Output the (x, y) coordinate of the center of the cell containing the given text.  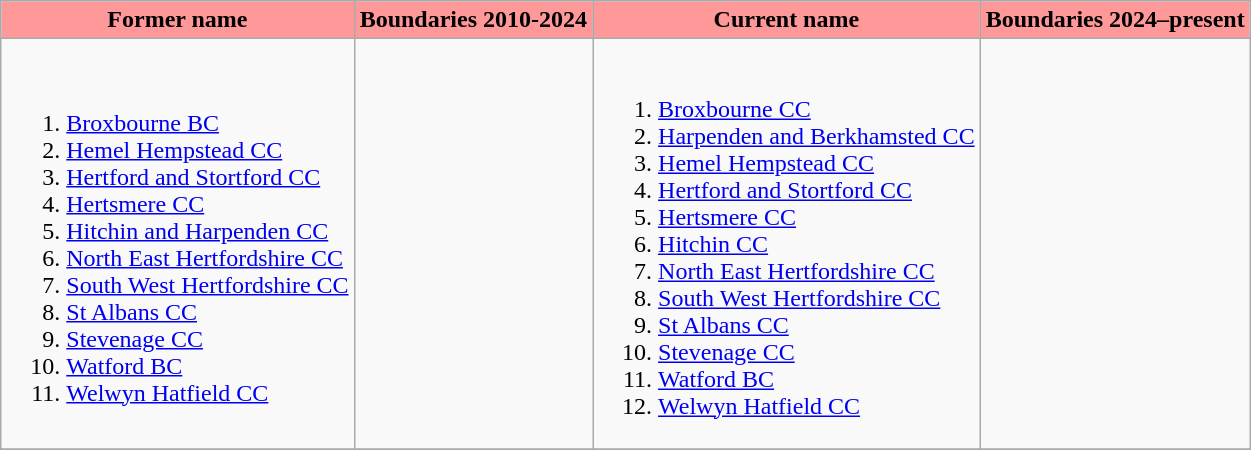
Former name (178, 20)
Current name (787, 20)
Boundaries 2024–present (1115, 20)
Boundaries 2010-2024 (473, 20)
